Capture the cell that displays the provided text and extract its [X, Y] central coordinate. 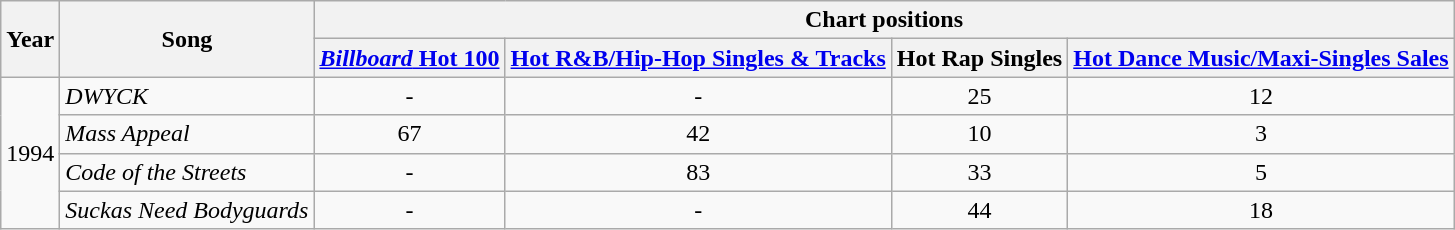
25 [979, 96]
12 [1261, 96]
Year [30, 39]
44 [979, 210]
3 [1261, 134]
Hot Rap Singles [979, 58]
Chart positions [884, 20]
10 [979, 134]
Hot Dance Music/Maxi-Singles Sales [1261, 58]
1994 [30, 153]
Code of the Streets [187, 172]
5 [1261, 172]
Billboard Hot 100 [410, 58]
DWYCK [187, 96]
Suckas Need Bodyguards [187, 210]
Hot R&B/Hip-Hop Singles & Tracks [698, 58]
42 [698, 134]
33 [979, 172]
18 [1261, 210]
67 [410, 134]
83 [698, 172]
Song [187, 39]
Mass Appeal [187, 134]
